Return the [X, Y] coordinate for the center point of the cell that contains the specified text.  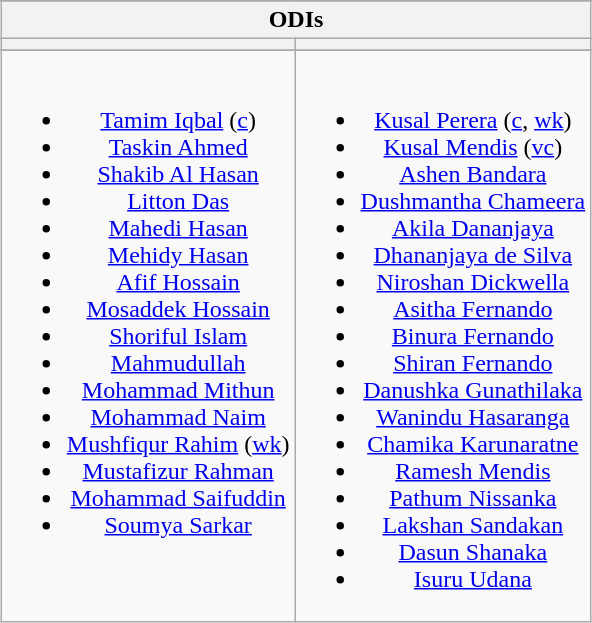
ODIs [296, 20]
